Pinpoint the cell where the given text exists, returning its [X, Y] midpoint coordinate. 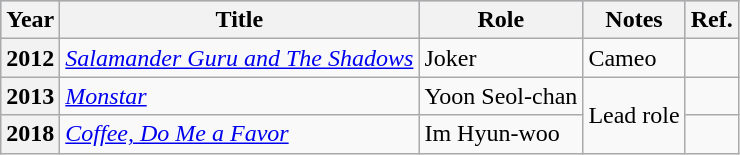
Im Hyun-woo [501, 134]
Lead role [634, 115]
Yoon Seol-chan [501, 96]
2018 [30, 134]
Monstar [240, 96]
2012 [30, 58]
2013 [30, 96]
Notes [634, 20]
Role [501, 20]
Ref. [712, 20]
Title [240, 20]
Salamander Guru and The Shadows [240, 58]
Joker [501, 58]
Year [30, 20]
Cameo [634, 58]
Coffee, Do Me a Favor [240, 134]
